Provide the (x, y) coordinate of the cell's center where the given text is located.  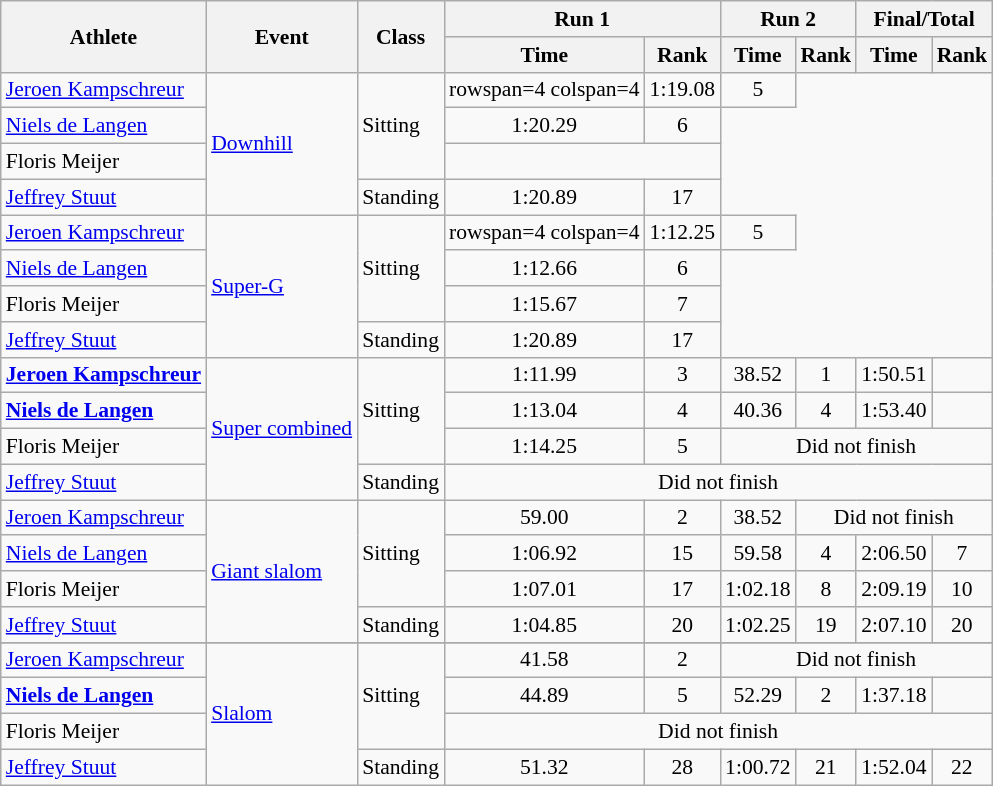
41.58 (544, 660)
1:12.66 (544, 269)
44.89 (544, 696)
Class (400, 36)
1:15.67 (544, 304)
1:12.25 (682, 233)
Slalom (282, 713)
Super combined (282, 428)
1:13.04 (544, 411)
2:09.19 (894, 589)
28 (682, 767)
1:06.92 (544, 554)
1 (826, 375)
59.58 (758, 554)
10 (962, 589)
1:53.40 (894, 411)
Super-G (282, 286)
15 (682, 554)
Downhill (282, 143)
1:20.29 (544, 126)
Event (282, 36)
1:04.85 (544, 625)
1:07.01 (544, 589)
1:14.25 (544, 447)
Final/Total (924, 19)
51.32 (544, 767)
1:37.18 (894, 696)
Run 2 (788, 19)
1:19.08 (682, 90)
1:52.04 (894, 767)
2:06.50 (894, 554)
Run 1 (582, 19)
Athlete (104, 36)
1:50.51 (894, 375)
1:11.99 (544, 375)
21 (826, 767)
Giant slalom (282, 571)
22 (962, 767)
1:02.18 (758, 589)
1:00.72 (758, 767)
3 (682, 375)
2:07.10 (894, 625)
1:02.25 (758, 625)
19 (826, 625)
59.00 (544, 518)
52.29 (758, 696)
40.36 (758, 411)
8 (826, 589)
